Scan for the cell matching the given text and deliver its (x, y) coordinate at center. 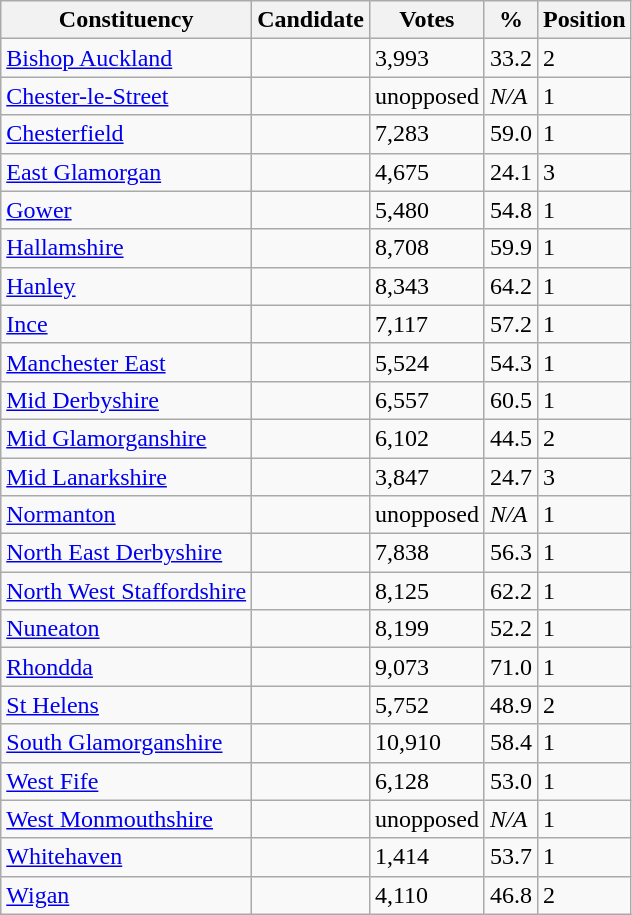
Hallamshire (126, 248)
57.2 (510, 324)
54.3 (510, 362)
Gower (126, 210)
6,102 (426, 438)
52.2 (510, 629)
8,343 (426, 286)
9,073 (426, 667)
5,524 (426, 362)
33.2 (510, 58)
1,414 (426, 857)
24.1 (510, 172)
Normanton (126, 515)
58.4 (510, 743)
59.9 (510, 248)
Constituency (126, 20)
West Fife (126, 781)
54.8 (510, 210)
Wigan (126, 895)
Whitehaven (126, 857)
St Helens (126, 705)
8,708 (426, 248)
6,557 (426, 400)
62.2 (510, 591)
Mid Glamorganshire (126, 438)
3,993 (426, 58)
Candidate (311, 20)
6,128 (426, 781)
24.7 (510, 477)
Position (584, 20)
Chester-le-Street (126, 96)
Mid Lanarkshire (126, 477)
5,752 (426, 705)
56.3 (510, 553)
10,910 (426, 743)
46.8 (510, 895)
7,117 (426, 324)
Manchester East (126, 362)
8,199 (426, 629)
59.0 (510, 134)
Chesterfield (126, 134)
53.7 (510, 857)
60.5 (510, 400)
South Glamorganshire (126, 743)
Hanley (126, 286)
48.9 (510, 705)
North East Derbyshire (126, 553)
4,110 (426, 895)
44.5 (510, 438)
Nuneaton (126, 629)
Ince (126, 324)
7,838 (426, 553)
Bishop Auckland (126, 58)
Mid Derbyshire (126, 400)
8,125 (426, 591)
West Monmouthshire (126, 819)
Votes (426, 20)
North West Staffordshire (126, 591)
3,847 (426, 477)
7,283 (426, 134)
% (510, 20)
East Glamorgan (126, 172)
5,480 (426, 210)
64.2 (510, 286)
71.0 (510, 667)
Rhondda (126, 667)
53.0 (510, 781)
4,675 (426, 172)
